Return [X, Y] of the center of cell containing provided text 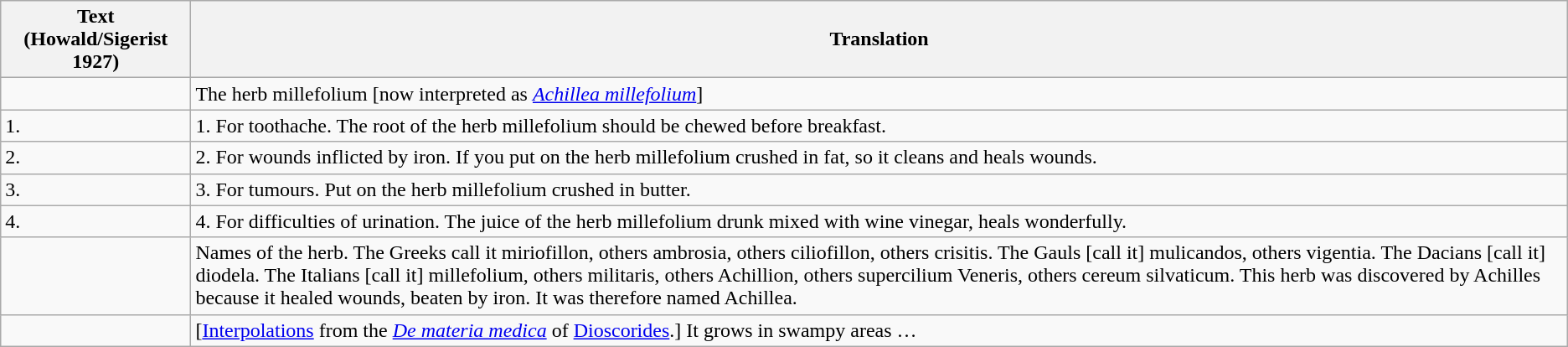
1. For toothache. The root of the herb millefolium should be chewed before breakfast. [879, 126]
1. [95, 126]
3. For tumours. Put on the herb millefolium crushed in butter. [879, 189]
4. [95, 221]
Translation [879, 39]
2. For wounds inflicted by iron. If you put on the herb millefolium crushed in fat, so it cleans and heals wounds. [879, 158]
[Interpolations from the De materia medica of Dioscorides.] It grows in swampy areas … [879, 330]
2. [95, 158]
The herb millefolium [now interpreted as Achillea millefolium] [879, 94]
3. [95, 189]
Text (Howald/Sigerist 1927) [95, 39]
4. For difficulties of urination. The juice of the herb millefolium drunk mixed with wine vinegar, heals wonderfully. [879, 221]
